Locate the cell with the specified text and output its (X, Y) center coordinate. 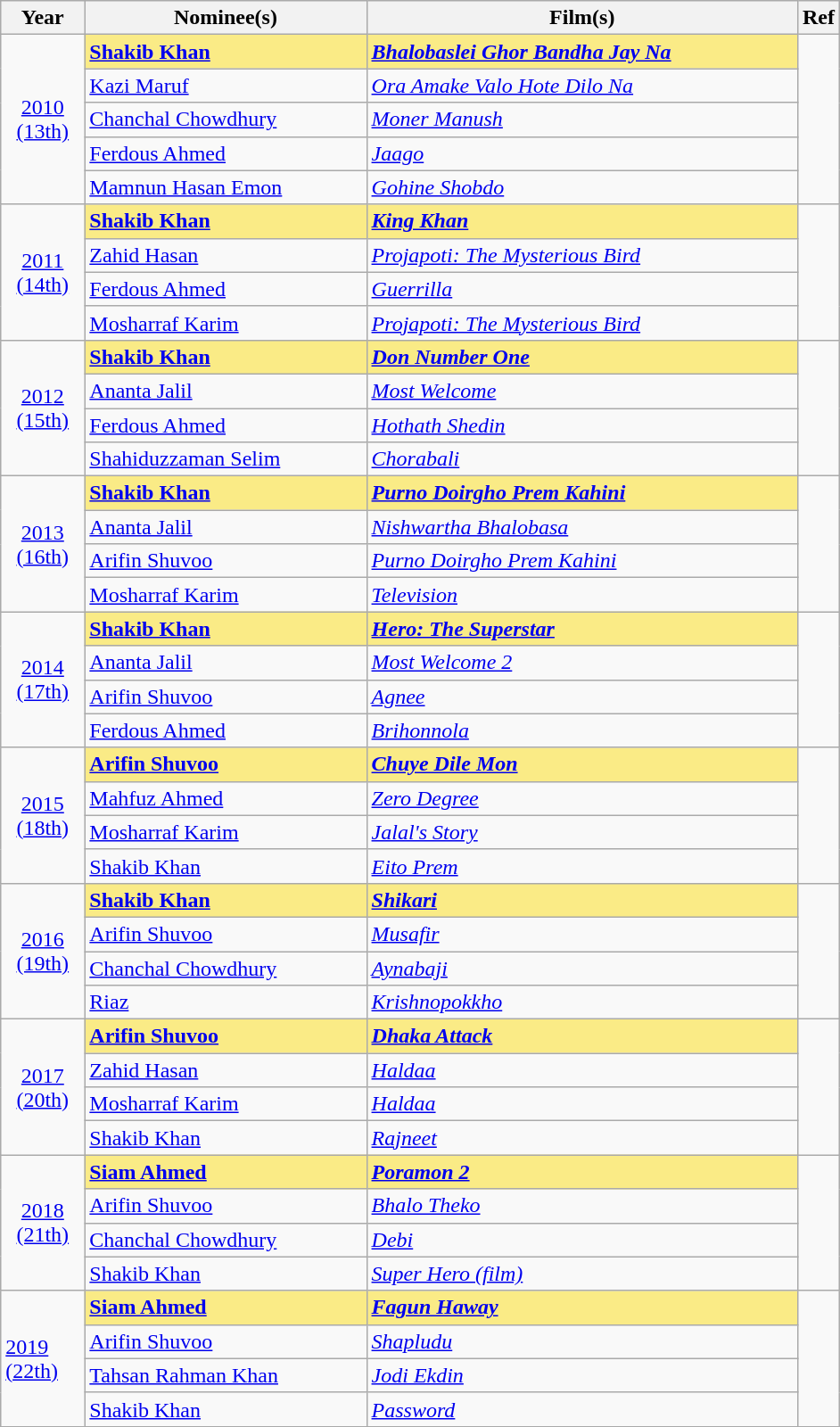
Nominee(s) (226, 18)
2017(20th) (43, 1087)
Mahfuz Ahmed (226, 798)
2014(17th) (43, 680)
Mamnun Hasan Emon (226, 187)
Don Number One (581, 357)
Riaz (226, 1002)
Musafir (581, 934)
Bhalobaslei Ghor Bandha Jay Na (581, 52)
2012(15th) (43, 408)
Gohine Shobdo (581, 187)
Kazi Maruf (226, 86)
Tahsan Rahman Khan (226, 1375)
Eito Prem (581, 866)
Debi (581, 1240)
Ref (819, 18)
Most Welcome (581, 391)
King Khan (581, 221)
Ora Amake Valo Hote Dilo Na (581, 86)
Brihonnola (581, 730)
Hothath Shedin (581, 425)
Hero: The Superstar (581, 629)
Password (581, 1409)
Aynabaji (581, 968)
2011(14th) (43, 272)
Super Hero (film) (581, 1274)
2016(19th) (43, 951)
Bhalo Theko (581, 1206)
Dhaka Attack (581, 1036)
Rajneet (581, 1138)
Guerrilla (581, 289)
2013(16th) (43, 544)
Television (581, 595)
Fagun Haway (581, 1307)
Chorabali (581, 459)
Poramon 2 (581, 1172)
Year (43, 18)
2015(18th) (43, 815)
Zero Degree (581, 798)
2010(13th) (43, 120)
Agnee (581, 697)
Film(s) (581, 18)
Moner Manush (581, 120)
2018(21th) (43, 1223)
Krishnopokkho (581, 1002)
Jalal's Story (581, 832)
Most Welcome 2 (581, 663)
Nishwartha Bhalobasa (581, 527)
2019(22th) (43, 1358)
Shahiduzzaman Selim (226, 459)
Chuye Dile Mon (581, 764)
Shapludu (581, 1341)
Shikari (581, 900)
Jaago (581, 153)
Jodi Ekdin (581, 1375)
